Return [X, Y] of the center of cell containing provided text 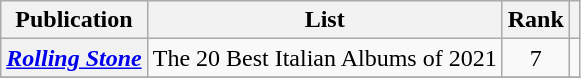
The 20 Best Italian Albums of 2021 [324, 58]
Publication [74, 20]
7 [536, 58]
List [324, 20]
Rolling Stone [74, 58]
Rank [536, 20]
